Scan for the cell matching the given text and deliver its [X, Y] coordinate at center. 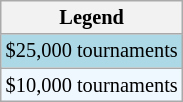
$25,000 tournaments [92, 51]
$10,000 tournaments [92, 85]
Legend [92, 17]
